Scan for the cell matching the given text and deliver its (x, y) coordinate at center. 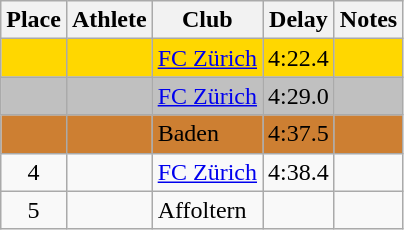
4:22.4 (299, 58)
4:38.4 (299, 172)
4 (34, 172)
Notes (368, 20)
Baden (207, 134)
5 (34, 210)
Place (34, 20)
Club (207, 20)
Affoltern (207, 210)
4:37.5 (299, 134)
4:29.0 (299, 96)
Athlete (109, 20)
Delay (299, 20)
